Identify which cell holds the provided text, then report its (X, Y) central coordinate. 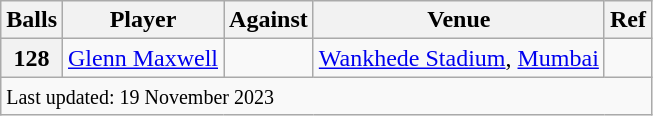
Glenn Maxwell (144, 58)
Last updated: 19 November 2023 (326, 96)
Player (144, 20)
Venue (458, 20)
Against (269, 20)
128 (32, 58)
Wankhede Stadium, Mumbai (458, 58)
Balls (32, 20)
Ref (628, 20)
